Return the (X, Y) coordinate for the center point of the cell that contains the specified text.  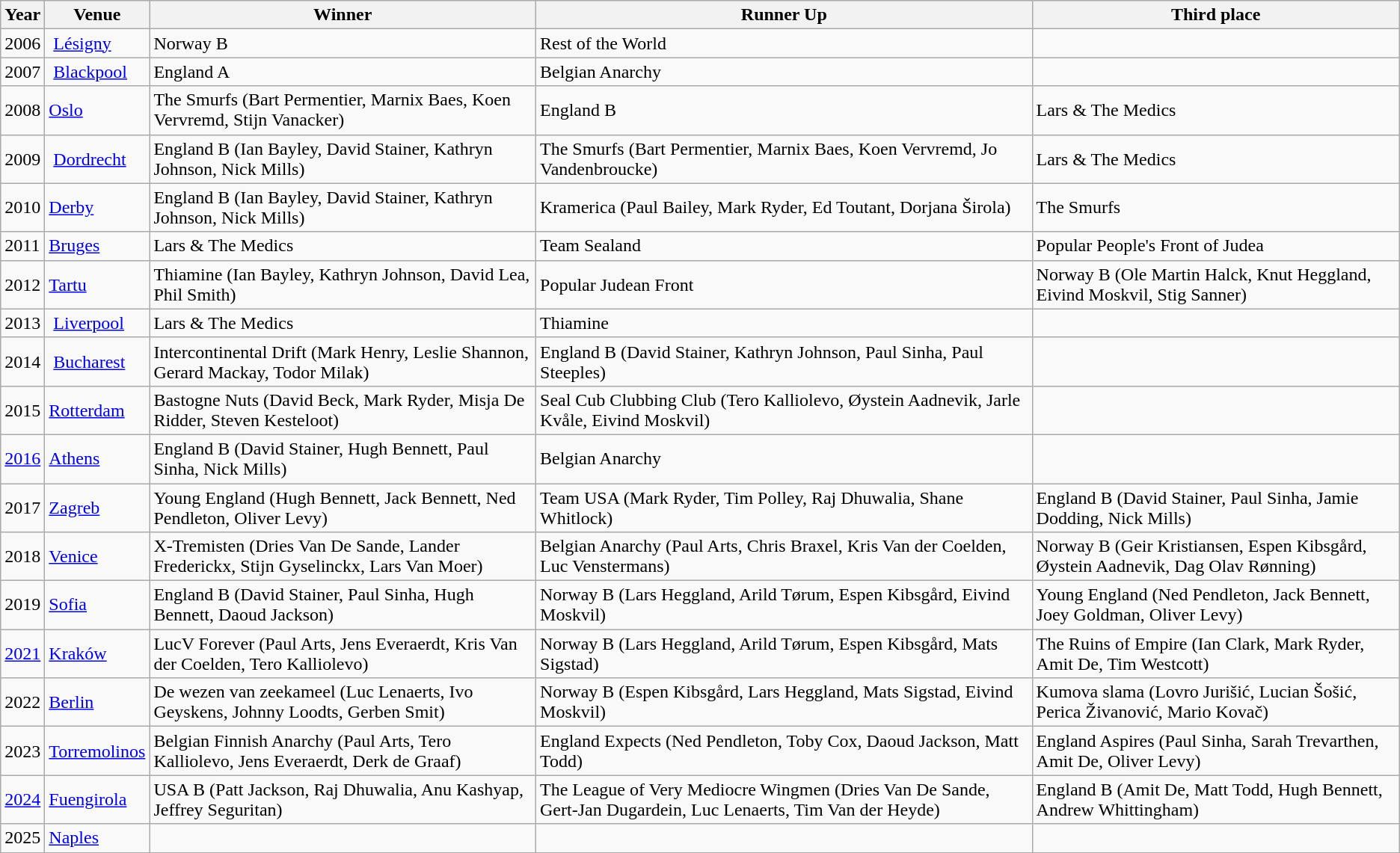
Venue (97, 15)
Winner (343, 15)
Thiamine (785, 323)
Fuengirola (97, 800)
LucV Forever (Paul Arts, Jens Everaerdt, Kris Van der Coelden, Tero Kalliolevo) (343, 653)
Team Sealand (785, 246)
Derby (97, 208)
2010 (22, 208)
Norway B (Geir Kristiansen, Espen Kibsgård, Øystein Aadnevik, Dag Olav Rønning) (1216, 556)
2008 (22, 111)
Belgian Anarchy (Paul Arts, Chris Braxel, Kris Van der Coelden, Luc Venstermans) (785, 556)
Norway B (Ole Martin Halck, Knut Heggland, Eivind Moskvil, Stig Sanner) (1216, 284)
Popular People's Front of Judea (1216, 246)
2021 (22, 653)
Bastogne Nuts (David Beck, Mark Ryder, Misja De Ridder, Steven Kesteloot) (343, 410)
England B (David Stainer, Kathryn Johnson, Paul Sinha, Paul Steeples) (785, 362)
Third place (1216, 15)
2013 (22, 323)
Athens (97, 459)
Dordrecht (97, 158)
Kramerica (Paul Bailey, Mark Ryder, Ed Toutant, Dorjana Širola) (785, 208)
Belgian Finnish Anarchy (Paul Arts, Tero Kalliolevo, Jens Everaerdt, Derk de Graaf) (343, 751)
Bruges (97, 246)
England Aspires (Paul Sinha, Sarah Trevarthen, Amit De, Oliver Levy) (1216, 751)
Intercontinental Drift (Mark Henry, Leslie Shannon, Gerard Mackay, Todor Milak) (343, 362)
Young England (Ned Pendleton, Jack Bennett, Joey Goldman, Oliver Levy) (1216, 606)
USA B (Patt Jackson, Raj Dhuwalia, Anu Kashyap, Jeffrey Seguritan) (343, 800)
2009 (22, 158)
2006 (22, 43)
2019 (22, 606)
Naples (97, 838)
England B (David Stainer, Paul Sinha, Hugh Bennett, Daoud Jackson) (343, 606)
2012 (22, 284)
2024 (22, 800)
Lésigny (97, 43)
England B (785, 111)
England Expects (Ned Pendleton, Toby Cox, Daoud Jackson, Matt Todd) (785, 751)
Popular Judean Front (785, 284)
Norway B (343, 43)
2025 (22, 838)
Year (22, 15)
Norway B (Lars Heggland, Arild Tørum, Espen Kibsgård, Mats Sigstad) (785, 653)
2017 (22, 507)
Oslo (97, 111)
The League of Very Mediocre Wingmen (Dries Van De Sande, Gert-Jan Dugardein, Luc Lenaerts, Tim Van der Heyde) (785, 800)
Thiamine (Ian Bayley, Kathryn Johnson, David Lea, Phil Smith) (343, 284)
2016 (22, 459)
2023 (22, 751)
Berlin (97, 703)
Venice (97, 556)
Rotterdam (97, 410)
England A (343, 72)
The Smurfs (Bart Permentier, Marnix Baes, Koen Vervremd, Stijn Vanacker) (343, 111)
Norway B (Lars Heggland, Arild Tørum, Espen Kibsgård, Eivind Moskvil) (785, 606)
2007 (22, 72)
The Ruins of Empire (Ian Clark, Mark Ryder, Amit De, Tim Westcott) (1216, 653)
2022 (22, 703)
The Smurfs (Bart Permentier, Marnix Baes, Koen Vervremd, Jo Vandenbroucke) (785, 158)
Blackpool (97, 72)
Liverpool (97, 323)
Rest of the World (785, 43)
Bucharest (97, 362)
2011 (22, 246)
England B (Amit De, Matt Todd, Hugh Bennett, Andrew Whittingham) (1216, 800)
Sofia (97, 606)
Torremolinos (97, 751)
Kraków (97, 653)
2015 (22, 410)
Seal Cub Clubbing Club (Tero Kalliolevo, Øystein Aadnevik, Jarle Kvåle, Eivind Moskvil) (785, 410)
2018 (22, 556)
2014 (22, 362)
Norway B (Espen Kibsgård, Lars Heggland, Mats Sigstad, Eivind Moskvil) (785, 703)
X-Tremisten (Dries Van De Sande, Lander Frederickx, Stijn Gyselinckx, Lars Van Moer) (343, 556)
Runner Up (785, 15)
De wezen van zeekameel (Luc Lenaerts, Ivo Geyskens, Johnny Loodts, Gerben Smit) (343, 703)
England B (David Stainer, Hugh Bennett, Paul Sinha, Nick Mills) (343, 459)
Team USA (Mark Ryder, Tim Polley, Raj Dhuwalia, Shane Whitlock) (785, 507)
Tartu (97, 284)
Zagreb (97, 507)
England B (David Stainer, Paul Sinha, Jamie Dodding, Nick Mills) (1216, 507)
The Smurfs (1216, 208)
Kumova slama (Lovro Jurišić, Lucian Šošić, Perica Živanović, Mario Kovač) (1216, 703)
Young England (Hugh Bennett, Jack Bennett, Ned Pendleton, Oliver Levy) (343, 507)
